Identify which cell holds the provided text, then report its [x, y] central coordinate. 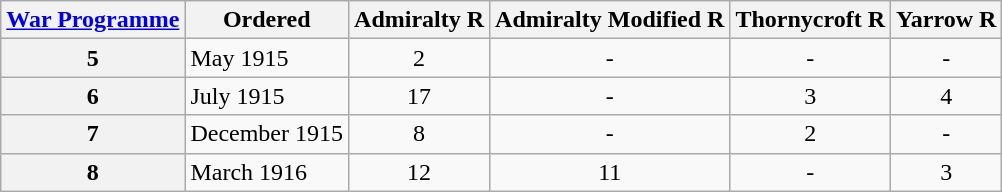
5 [93, 58]
Thornycroft R [810, 20]
May 1915 [267, 58]
17 [420, 96]
12 [420, 172]
Admiralty R [420, 20]
December 1915 [267, 134]
Ordered [267, 20]
4 [946, 96]
War Programme [93, 20]
7 [93, 134]
March 1916 [267, 172]
Admiralty Modified R [610, 20]
11 [610, 172]
6 [93, 96]
Yarrow R [946, 20]
July 1915 [267, 96]
